Detect which cell encompasses the target text, then output its [X, Y] center coordinate. 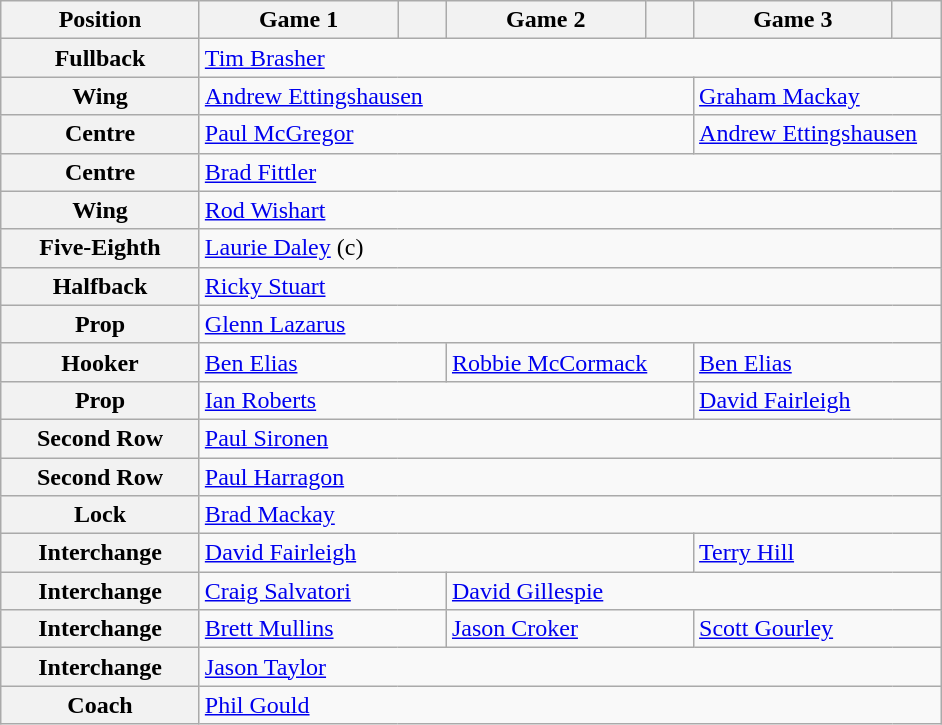
Lock [100, 515]
Glenn Lazarus [570, 324]
Brad Fittler [570, 172]
Game 2 [546, 20]
Position [100, 20]
Terry Hill [818, 553]
Brett Mullins [322, 629]
Phil Gould [570, 705]
Coach [100, 705]
Tim Brasher [570, 58]
Laurie Daley (c) [570, 248]
Ian Roberts [446, 400]
Graham Mackay [818, 96]
Game 1 [298, 20]
Ricky Stuart [570, 286]
Craig Salvatori [322, 591]
Scott Gourley [818, 629]
Brad Mackay [570, 515]
Paul Sironen [570, 438]
Robbie McCormack [570, 362]
Jason Croker [570, 629]
Jason Taylor [570, 667]
Paul McGregor [446, 134]
Five-Eighth [100, 248]
Fullback [100, 58]
David Gillespie [693, 591]
Hooker [100, 362]
Halfback [100, 286]
Game 3 [794, 20]
Rod Wishart [570, 210]
Paul Harragon [570, 477]
